Capture the cell that displays the provided text and extract its [X, Y] central coordinate. 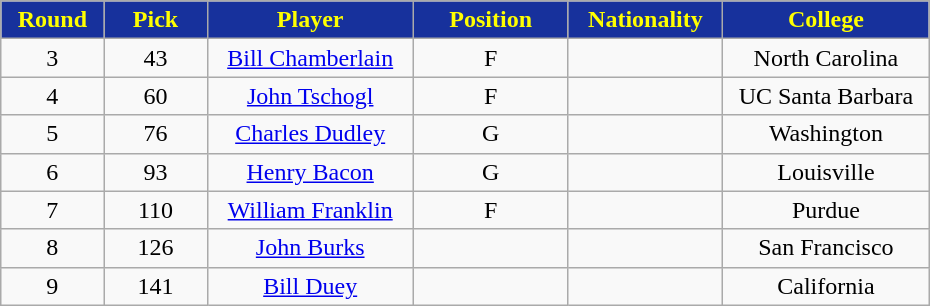
9 [52, 286]
Louisville [826, 172]
5 [52, 134]
Charles Dudley [310, 134]
Nationality [646, 20]
Bill Chamberlain [310, 58]
William Franklin [310, 210]
8 [52, 248]
6 [52, 172]
Position [490, 20]
4 [52, 96]
John Burks [310, 248]
Henry Bacon [310, 172]
141 [156, 286]
110 [156, 210]
Purdue [826, 210]
John Tschogl [310, 96]
126 [156, 248]
93 [156, 172]
3 [52, 58]
Round [52, 20]
Washington [826, 134]
Bill Duey [310, 286]
76 [156, 134]
Pick [156, 20]
California [826, 286]
North Carolina [826, 58]
San Francisco [826, 248]
7 [52, 210]
Player [310, 20]
College [826, 20]
60 [156, 96]
UC Santa Barbara [826, 96]
43 [156, 58]
